Extract the (x, y) coordinate from the center of the cell holding the provided text.  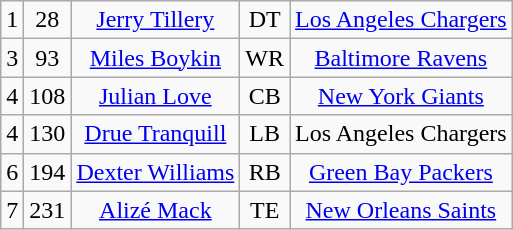
New Orleans Saints (402, 210)
WR (265, 58)
New York Giants (402, 96)
28 (48, 20)
RB (265, 172)
231 (48, 210)
TE (265, 210)
Miles Boykin (156, 58)
Baltimore Ravens (402, 58)
Julian Love (156, 96)
7 (12, 210)
DT (265, 20)
Green Bay Packers (402, 172)
Jerry Tillery (156, 20)
1 (12, 20)
Dexter Williams (156, 172)
93 (48, 58)
CB (265, 96)
3 (12, 58)
Drue Tranquill (156, 134)
LB (265, 134)
6 (12, 172)
108 (48, 96)
130 (48, 134)
Alizé Mack (156, 210)
194 (48, 172)
